Identify which cell holds the provided text, then report its (X, Y) central coordinate. 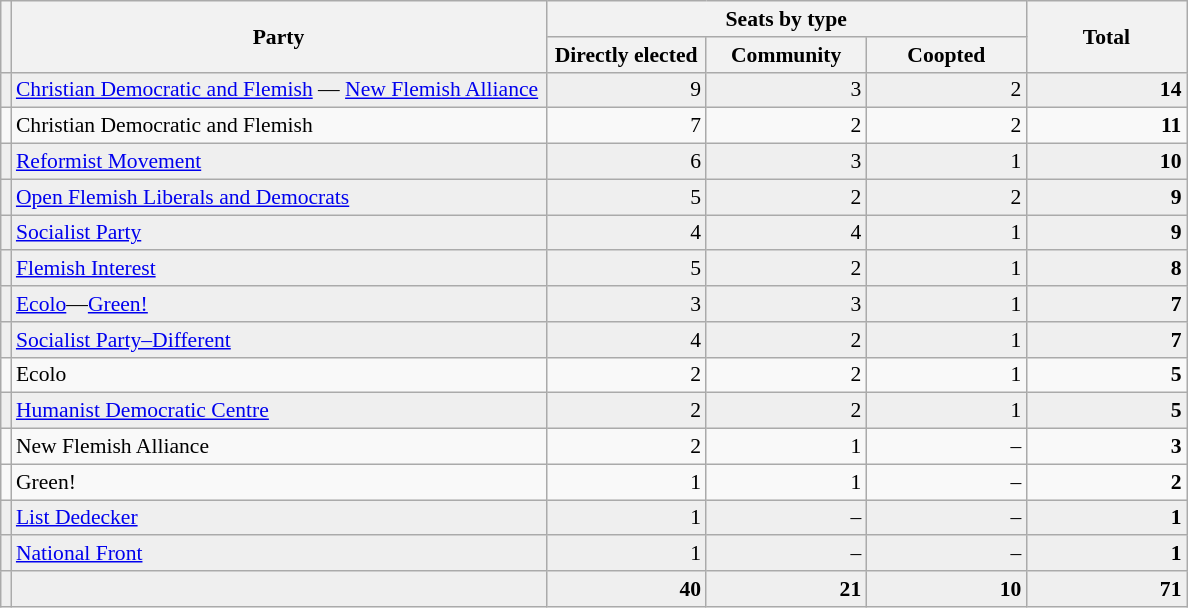
Open Flemish Liberals and Democrats (278, 197)
Coopted (946, 55)
New Flemish Alliance (278, 447)
Green! (278, 482)
40 (626, 589)
List Dedecker (278, 518)
Total (1106, 36)
8 (1106, 269)
71 (1106, 589)
Party (278, 36)
21 (786, 589)
11 (1106, 126)
Socialist Party–Different (278, 340)
Christian Democratic and Flemish — New Flemish Alliance (278, 90)
Community (786, 55)
Ecolo (278, 375)
National Front (278, 554)
Ecolo—Green! (278, 304)
Seats by type (786, 19)
Humanist Democratic Centre (278, 411)
6 (626, 162)
Flemish Interest (278, 269)
14 (1106, 90)
Christian Democratic and Flemish (278, 126)
Socialist Party (278, 233)
Reformist Movement (278, 162)
Directly elected (626, 55)
